Capture the cell that displays the provided text and extract its (x, y) central coordinate. 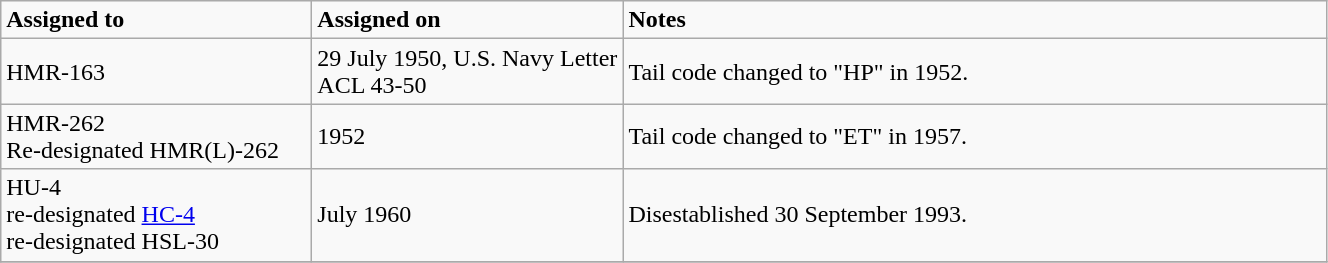
Assigned on (468, 20)
HMR-262Re-designated HMR(L)-262 (156, 136)
Tail code changed to "HP" in 1952. (975, 72)
Notes (975, 20)
HU-4re-designated HC-4 re-designated HSL-30 (156, 215)
HMR-163 (156, 72)
Disestablished 30 September 1993. (975, 215)
July 1960 (468, 215)
Tail code changed to "ET" in 1957. (975, 136)
1952 (468, 136)
29 July 1950, U.S. Navy Letter ACL 43-50 (468, 72)
Assigned to (156, 20)
